Scan for the cell matching the given text and deliver its (X, Y) coordinate at center. 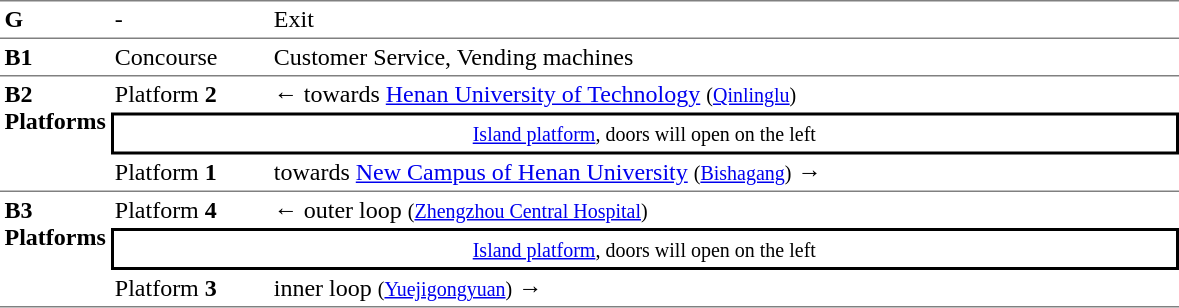
Platform 3 (190, 289)
Concourse (190, 58)
Platform 4 (190, 210)
Customer Service, Vending machines (724, 58)
- (190, 19)
towards New Campus of Henan University (Bishagang) → (724, 173)
← outer loop (Zhengzhou Central Hospital) (724, 210)
B3Platforms (55, 250)
G (55, 19)
inner loop (Yuejigongyuan) → (724, 289)
Exit (724, 19)
← towards Henan University of Technology (Qinlinglu) (724, 94)
Platform 2 (190, 94)
B2Platforms (55, 134)
Platform 1 (190, 173)
B1 (55, 58)
